Extract the (X, Y) coordinate from the center of the cell holding the provided text.  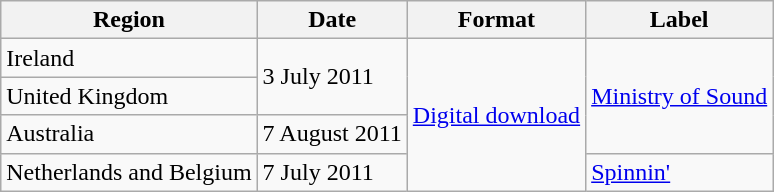
Digital download (496, 115)
Date (332, 20)
7 July 2011 (332, 172)
United Kingdom (129, 96)
Ireland (129, 58)
Format (496, 20)
Region (129, 20)
Label (680, 20)
7 August 2011 (332, 134)
3 July 2011 (332, 77)
Ministry of Sound (680, 96)
Australia (129, 134)
Spinnin' (680, 172)
Netherlands and Belgium (129, 172)
